Pinpoint the cell where the given text exists, returning its (x, y) midpoint coordinate. 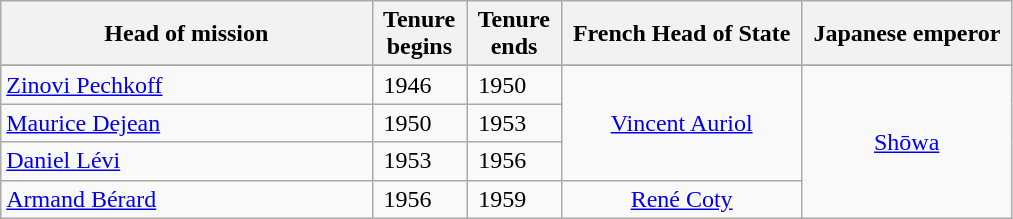
Japanese emperor (906, 34)
1946 (420, 85)
Zinovi Pechkoff (186, 85)
Tenure begins (420, 34)
René Coty (682, 199)
Tenure ends (514, 34)
Armand Bérard (186, 199)
Daniel Lévi (186, 161)
Vincent Auriol (682, 123)
1959 (514, 199)
French Head of State (682, 34)
Shōwa (906, 142)
Head of mission (186, 34)
Maurice Dejean (186, 123)
